Scan for the cell matching the given text and deliver its [x, y] coordinate at center. 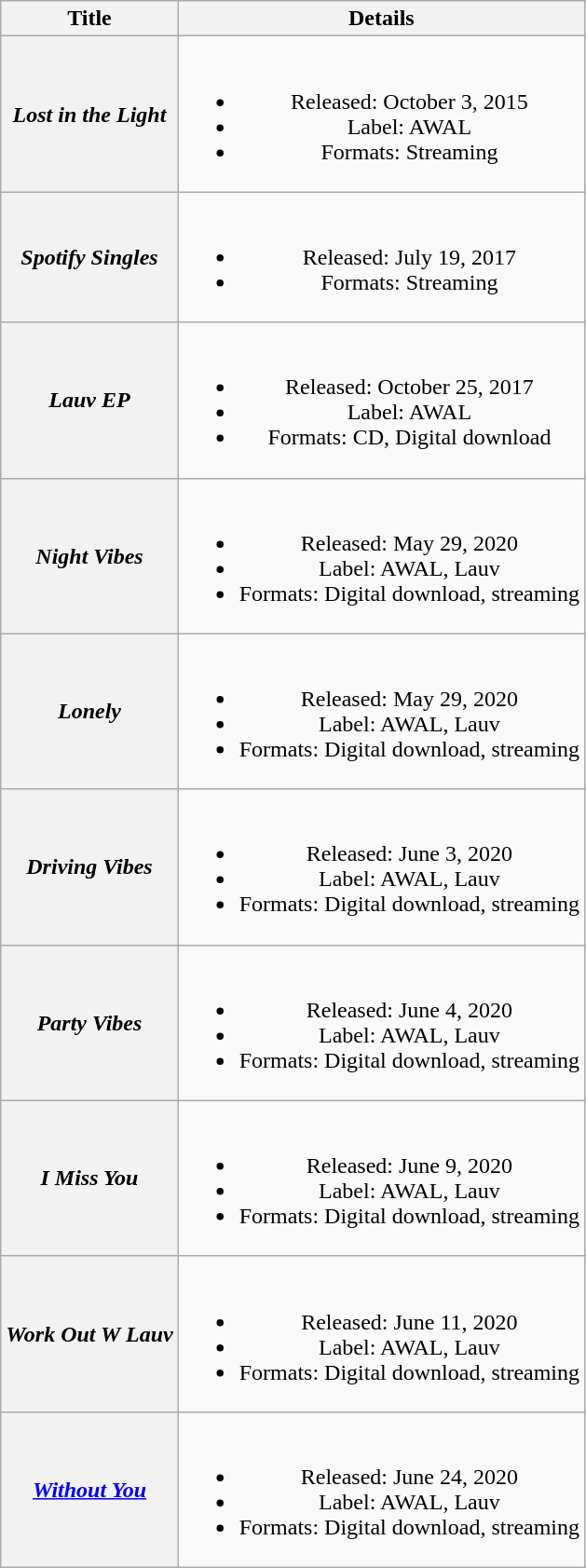
Released: June 9, 2020Label: AWAL, LauvFormats: Digital download, streaming [381, 1178]
Title [89, 19]
Party Vibes [89, 1023]
Driving Vibes [89, 866]
Released: October 3, 2015Label: AWALFormats: Streaming [381, 114]
Night Vibes [89, 555]
Released: June 11, 2020Label: AWAL, LauvFormats: Digital download, streaming [381, 1334]
Lonely [89, 712]
Released: October 25, 2017 Label: AWALFormats: CD, Digital download [381, 401]
I Miss You [89, 1178]
Without You [89, 1489]
Released: June 3, 2020Label: AWAL, LauvFormats: Digital download, streaming [381, 866]
Released: July 19, 2017Formats: Streaming [381, 257]
Lauv EP [89, 401]
Work Out W Lauv [89, 1334]
Released: June 4, 2020Label: AWAL, LauvFormats: Digital download, streaming [381, 1023]
Details [381, 19]
Released: June 24, 2020Label: AWAL, LauvFormats: Digital download, streaming [381, 1489]
Lost in the Light [89, 114]
Spotify Singles [89, 257]
